Pinpoint the cell where the given text exists, returning its [x, y] midpoint coordinate. 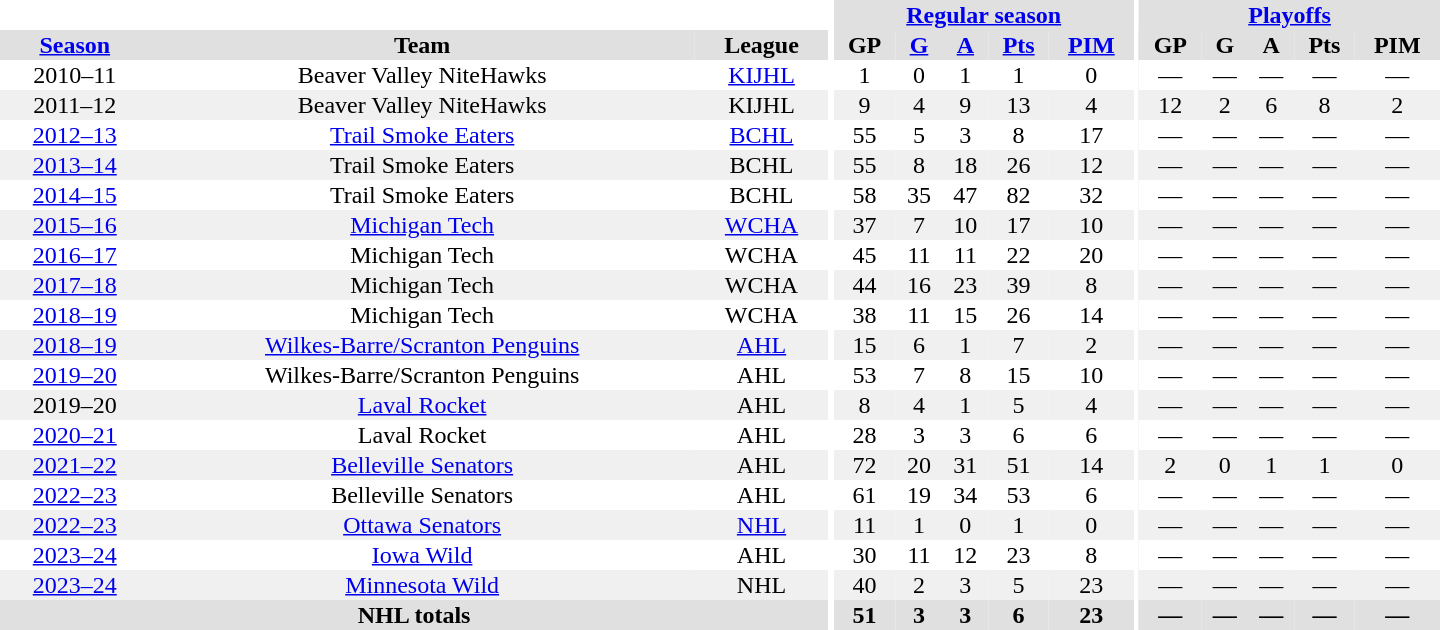
League [762, 45]
58 [864, 195]
2012–13 [75, 135]
2011–12 [75, 105]
Iowa Wild [422, 555]
40 [864, 585]
2021–22 [75, 465]
2020–21 [75, 435]
2014–15 [75, 195]
35 [919, 195]
34 [965, 495]
Ottawa Senators [422, 525]
Team [422, 45]
16 [919, 285]
Minnesota Wild [422, 585]
37 [864, 225]
2015–16 [75, 225]
38 [864, 315]
30 [864, 555]
72 [864, 465]
2013–14 [75, 165]
45 [864, 255]
32 [1092, 195]
2016–17 [75, 255]
22 [1019, 255]
61 [864, 495]
82 [1019, 195]
Season [75, 45]
2017–18 [75, 285]
18 [965, 165]
2010–11 [75, 75]
39 [1019, 285]
13 [1019, 105]
19 [919, 495]
28 [864, 435]
NHL totals [414, 615]
44 [864, 285]
Regular season [984, 15]
47 [965, 195]
Playoffs [1290, 15]
31 [965, 465]
